Search for the cell housing the specified text and yield its [X, Y] center coordinate. 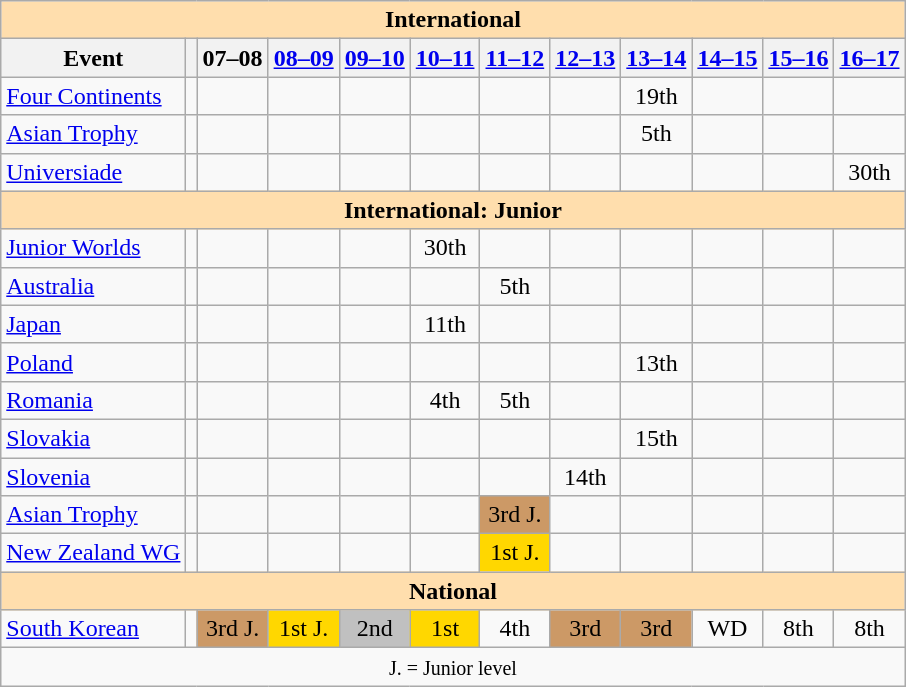
15th [656, 438]
07–08 [232, 58]
South Korean [94, 629]
Universiade [94, 172]
10–11 [445, 58]
14–15 [728, 58]
2nd [374, 629]
14th [586, 477]
09–10 [374, 58]
13–14 [656, 58]
Poland [94, 362]
08–09 [304, 58]
Four Continents [94, 96]
Junior Worlds [94, 248]
16–17 [870, 58]
12–13 [586, 58]
Japan [94, 324]
19th [656, 96]
11th [445, 324]
International [453, 20]
WD [728, 629]
Romania [94, 400]
Slovenia [94, 477]
11–12 [515, 58]
J. = Junior level [453, 667]
1st [445, 629]
New Zealand WG [94, 553]
Slovakia [94, 438]
13th [656, 362]
Australia [94, 286]
15–16 [798, 58]
Event [94, 58]
National [453, 591]
International: Junior [453, 210]
